Locate the cell with the specified text and output its (x, y) center coordinate. 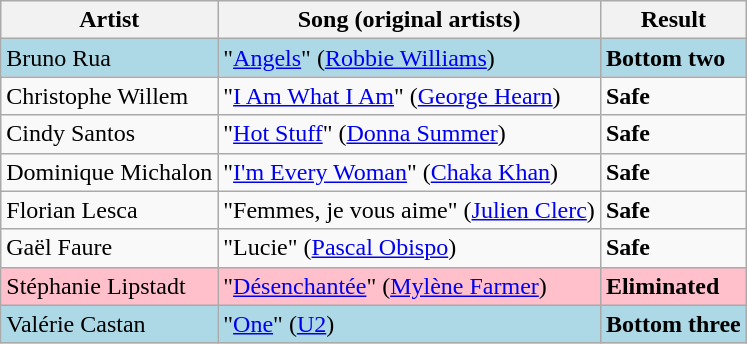
"Désenchantée" (Mylène Farmer) (410, 286)
Bottom three (673, 324)
"Lucie" (Pascal Obispo) (410, 248)
Bottom two (673, 58)
"Hot Stuff" (Donna Summer) (410, 134)
Valérie Castan (110, 324)
Stéphanie Lipstadt (110, 286)
"Femmes, je vous aime" (Julien Clerc) (410, 210)
Artist (110, 20)
Result (673, 20)
"I'm Every Woman" (Chaka Khan) (410, 172)
Christophe Willem (110, 96)
"One" (U2) (410, 324)
"I Am What I Am" (George Hearn) (410, 96)
Gaël Faure (110, 248)
Florian Lesca (110, 210)
Eliminated (673, 286)
Dominique Michalon (110, 172)
Song (original artists) (410, 20)
"Angels" (Robbie Williams) (410, 58)
Cindy Santos (110, 134)
Bruno Rua (110, 58)
